Find where the given text appears and provide that cell's center as [x, y] coordinate. 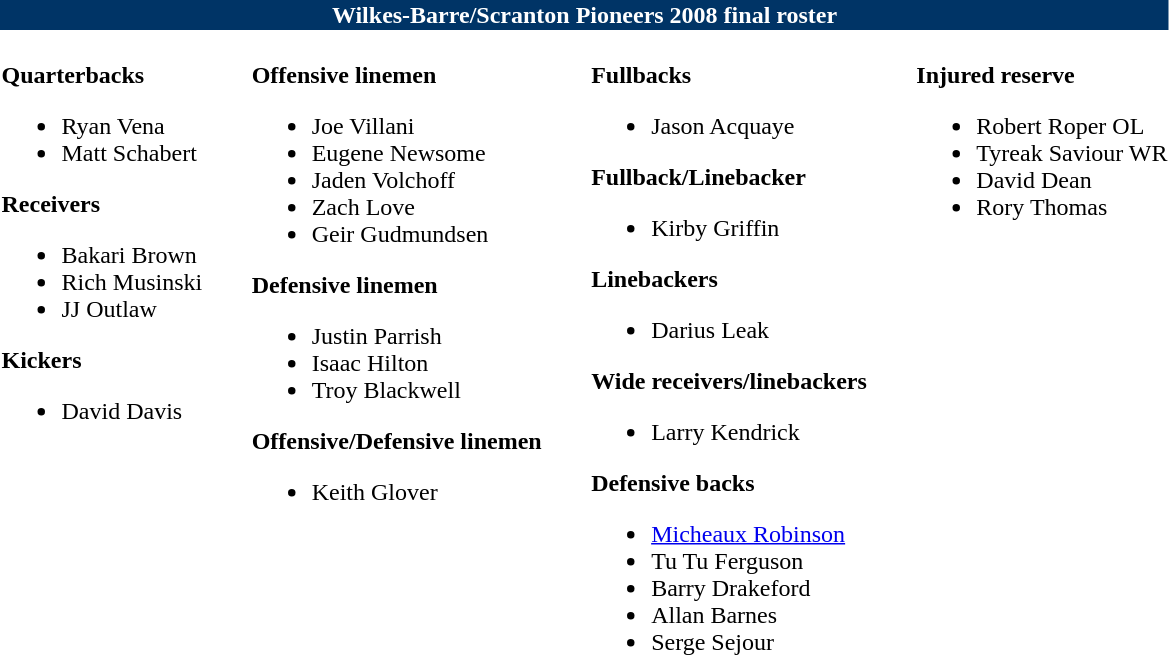
Wilkes-Barre/Scranton Pioneers 2008 final roster [584, 15]
